Pinpoint the cell where the given text exists, returning its (x, y) midpoint coordinate. 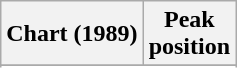
Chart (1989) (72, 34)
Peakposition (189, 34)
